Output the (X, Y) coordinate of the center of the cell containing the given text.  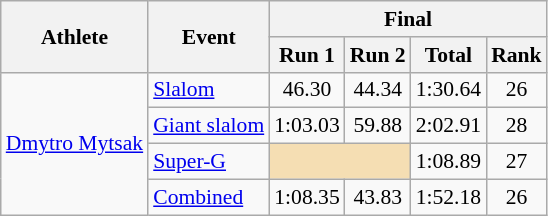
Dmytro Mytsak (74, 143)
1:03.03 (306, 126)
2:02.91 (448, 126)
1:08.35 (306, 197)
44.34 (378, 90)
Run 2 (378, 55)
Total (448, 55)
1:30.64 (448, 90)
Final (408, 19)
28 (516, 126)
Giant slalom (208, 126)
Run 1 (306, 55)
1:52.18 (448, 197)
Combined (208, 197)
43.83 (378, 197)
Super-G (208, 162)
1:08.89 (448, 162)
27 (516, 162)
59.88 (378, 126)
Rank (516, 55)
Event (208, 36)
46.30 (306, 90)
Slalom (208, 90)
Athlete (74, 36)
